For the text-containing cell, return its midpoint in [x, y] coordinate format. 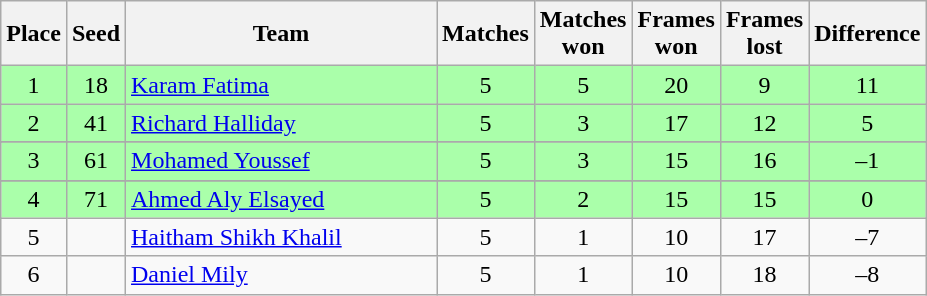
16 [764, 161]
Seed [96, 34]
6 [34, 275]
20 [676, 85]
Haitham Shikh Khalil [282, 237]
Daniel Mily [282, 275]
Difference [868, 34]
Team [282, 34]
Karam Fatima [282, 85]
Matches [486, 34]
–7 [868, 237]
Place [34, 34]
9 [764, 85]
–8 [868, 275]
71 [96, 199]
Mohamed Youssef [282, 161]
Frames lost [764, 34]
Matches won [583, 34]
41 [96, 123]
Frames won [676, 34]
4 [34, 199]
Ahmed Aly Elsayed [282, 199]
Richard Halliday [282, 123]
12 [764, 123]
61 [96, 161]
–1 [868, 161]
11 [868, 85]
0 [868, 199]
